Output the [X, Y] coordinate of the center of the cell containing the given text.  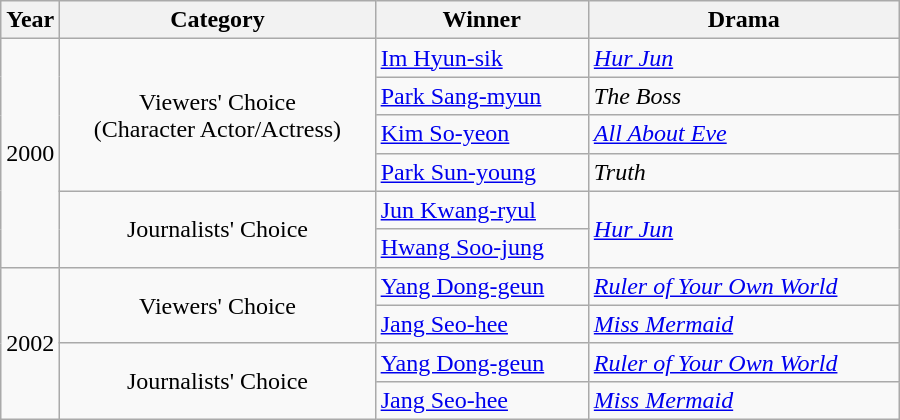
All About Eve [744, 134]
Drama [744, 20]
Truth [744, 172]
Viewers' Choice [218, 305]
Viewers' Choice (Character Actor/Actress) [218, 115]
Category [218, 20]
2000 [30, 153]
The Boss [744, 96]
Year [30, 20]
Im Hyun-sik [482, 58]
Park Sun-young [482, 172]
2002 [30, 343]
Kim So-yeon [482, 134]
Winner [482, 20]
Hwang Soo-jung [482, 248]
Jun Kwang-ryul [482, 210]
Park Sang-myun [482, 96]
